Return the (x, y) coordinate for the center point of the cell that contains the specified text.  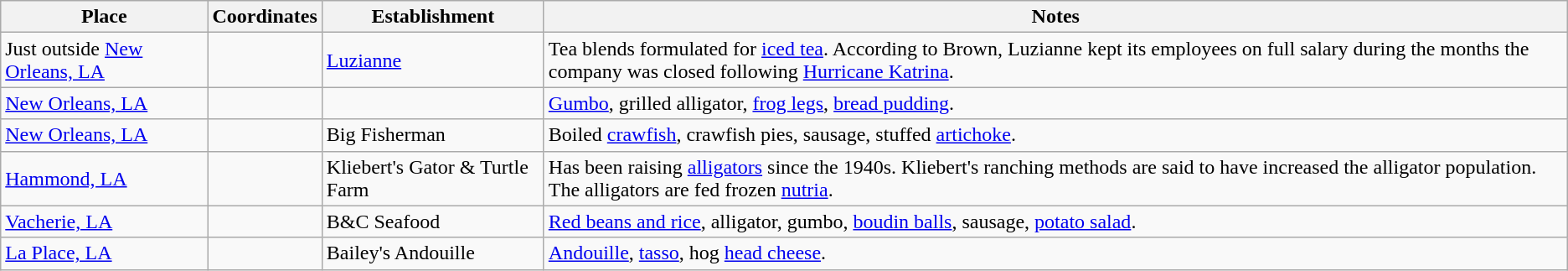
Luzianne (432, 60)
Notes (1055, 17)
Hammond, LA (104, 178)
Big Fisherman (432, 135)
Kliebert's Gator & Turtle Farm (432, 178)
Boiled crawfish, crawfish pies, sausage, stuffed artichoke. (1055, 135)
Bailey's Andouille (432, 253)
B&C Seafood (432, 221)
La Place, LA (104, 253)
Coordinates (265, 17)
Andouille, tasso, hog head cheese. (1055, 253)
Place (104, 17)
Just outside New Orleans, LA (104, 60)
Red beans and rice, alligator, gumbo, boudin balls, sausage, potato salad. (1055, 221)
Vacherie, LA (104, 221)
Establishment (432, 17)
Gumbo, grilled alligator, frog legs, bread pudding. (1055, 103)
